From the cell containing the given text, extract its center point as [x, y] coordinate. 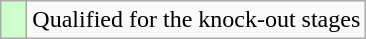
Qualified for the knock-out stages [196, 20]
